Identify which cell holds the provided text, then report its (x, y) central coordinate. 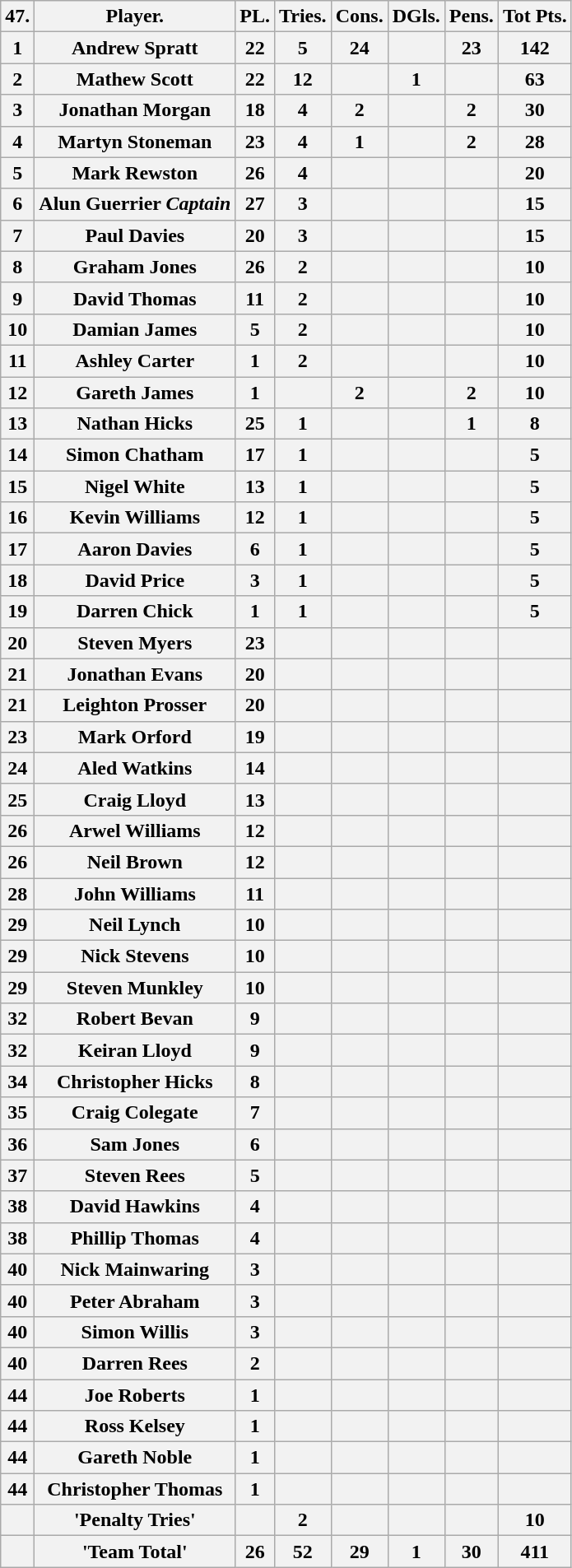
Steven Myers (135, 643)
Aled Watkins (135, 768)
52 (303, 1552)
47. (18, 16)
'Penalty Tries' (135, 1520)
Neil Lynch (135, 925)
Alun Guerrier Captain (135, 204)
411 (535, 1552)
Pens. (471, 16)
David Hawkins (135, 1207)
Joe Roberts (135, 1395)
Craig Lloyd (135, 799)
Simon Chatham (135, 455)
34 (18, 1082)
Gareth Noble (135, 1458)
David Thomas (135, 298)
David Price (135, 580)
Nick Mainwaring (135, 1269)
Tries. (303, 16)
Christopher Thomas (135, 1489)
John Williams (135, 893)
DGls. (416, 16)
Martyn Stoneman (135, 142)
142 (535, 48)
Arwel Williams (135, 831)
Aaron Davies (135, 549)
Simon Willis (135, 1332)
Cons. (359, 16)
Nigel White (135, 486)
Jonathan Morgan (135, 110)
'Team Total' (135, 1552)
Kevin Williams (135, 518)
16 (18, 518)
Ross Kelsey (135, 1426)
Keiran Lloyd (135, 1050)
Peter Abraham (135, 1300)
Steven Munkley (135, 988)
Mark Rewston (135, 173)
Nick Stevens (135, 956)
Leighton Prosser (135, 705)
Damian James (135, 329)
Neil Brown (135, 862)
Ashley Carter (135, 361)
Nathan Hicks (135, 424)
Jonathan Evans (135, 674)
Andrew Spratt (135, 48)
Christopher Hicks (135, 1082)
37 (18, 1175)
27 (255, 204)
Mark Orford (135, 737)
PL. (255, 16)
Mathew Scott (135, 79)
63 (535, 79)
Graham Jones (135, 267)
Sam Jones (135, 1144)
Player. (135, 16)
35 (18, 1113)
Steven Rees (135, 1175)
Robert Bevan (135, 1019)
Craig Colegate (135, 1113)
36 (18, 1144)
Paul Davies (135, 235)
Phillip Thomas (135, 1238)
Gareth James (135, 393)
Tot Pts. (535, 16)
Darren Rees (135, 1363)
Darren Chick (135, 612)
